Return the (X, Y) coordinate for the center point of the cell that contains the specified text.  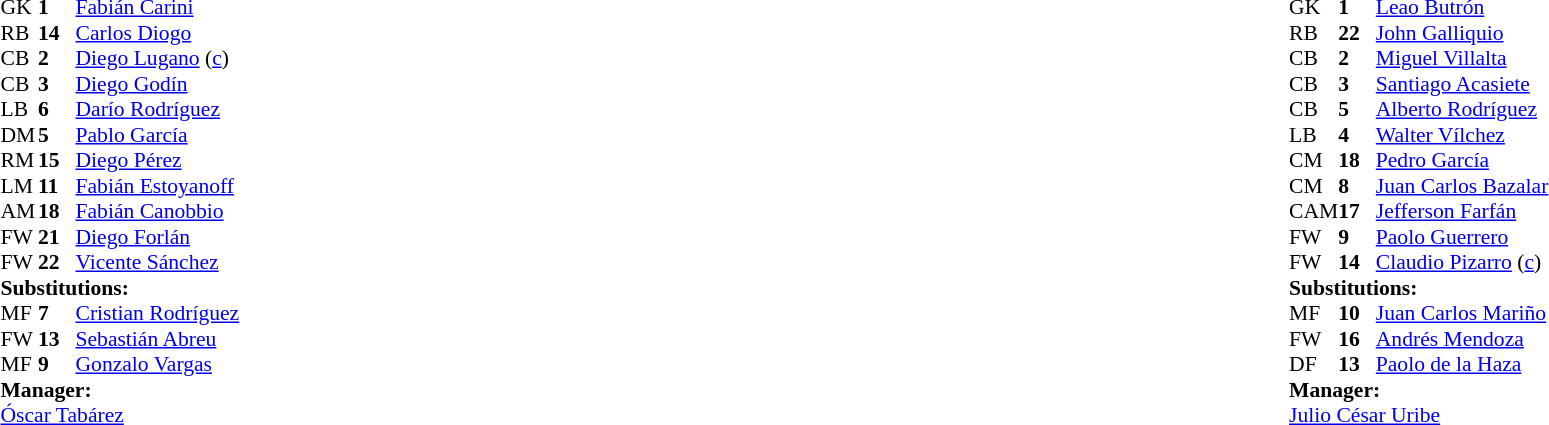
DF (1314, 365)
Vicente Sánchez (158, 263)
10 (1357, 313)
LM (19, 186)
6 (57, 109)
Fabián Estoyanoff (158, 186)
Paolo Guerrero (1462, 237)
7 (57, 313)
4 (1357, 135)
21 (57, 237)
Cristian Rodríguez (158, 313)
CAM (1314, 211)
11 (57, 186)
Walter Vílchez (1462, 135)
Juan Carlos Mariño (1462, 313)
Diego Godín (158, 84)
Darío Rodríguez (158, 109)
DM (19, 135)
Miguel Villalta (1462, 59)
John Galliquio (1462, 33)
Pablo García (158, 135)
15 (57, 161)
Diego Lugano (c) (158, 59)
Fabián Canobbio (158, 211)
AM (19, 211)
Diego Pérez (158, 161)
Carlos Diogo (158, 33)
Pedro García (1462, 161)
16 (1357, 339)
Jefferson Farfán (1462, 211)
Paolo de la Haza (1462, 365)
Juan Carlos Bazalar (1462, 186)
Andrés Mendoza (1462, 339)
Santiago Acasiete (1462, 84)
Claudio Pizarro (c) (1462, 263)
Gonzalo Vargas (158, 365)
8 (1357, 186)
Sebastián Abreu (158, 339)
Alberto Rodríguez (1462, 109)
17 (1357, 211)
Diego Forlán (158, 237)
RM (19, 161)
